Detect which cell encompasses the target text, then output its [x, y] center coordinate. 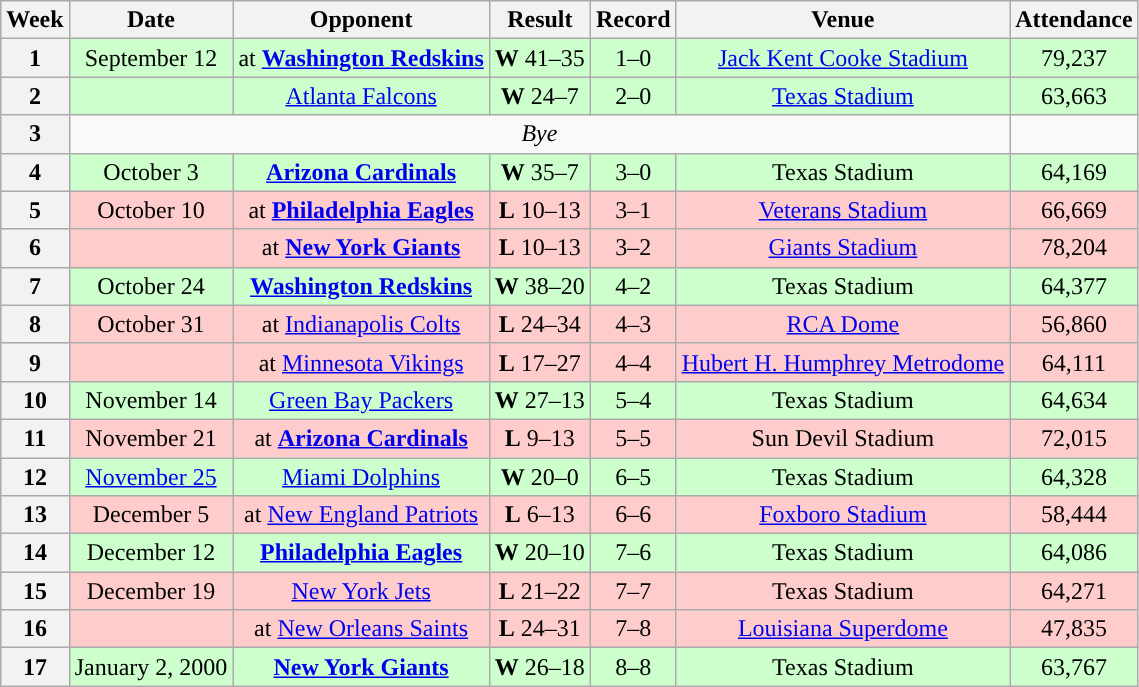
Veterans Stadium [843, 210]
New York Jets [361, 591]
Louisiana Superdome [843, 629]
7–7 [633, 591]
64,271 [1074, 591]
L 17–27 [540, 362]
Washington Redskins [361, 286]
Jack Kent Cooke Stadium [843, 58]
W 38–20 [540, 286]
November 25 [151, 477]
September 12 [151, 58]
at Indianapolis Colts [361, 324]
17 [35, 667]
6 [35, 248]
5–5 [633, 438]
W 20–0 [540, 477]
1–0 [633, 58]
79,237 [1074, 58]
11 [35, 438]
8–8 [633, 667]
W 27–13 [540, 400]
Atlanta Falcons [361, 96]
4–4 [633, 362]
W 26–18 [540, 667]
W 24–7 [540, 96]
October 10 [151, 210]
56,860 [1074, 324]
Hubert H. Humphrey Metrodome [843, 362]
W 41–35 [540, 58]
Record [633, 20]
December 19 [151, 591]
November 14 [151, 400]
6–6 [633, 515]
63,663 [1074, 96]
Venue [843, 20]
3–1 [633, 210]
2–0 [633, 96]
Result [540, 20]
at New Orleans Saints [361, 629]
Date [151, 20]
64,169 [1074, 172]
W 35–7 [540, 172]
October 31 [151, 324]
8 [35, 324]
5–4 [633, 400]
72,015 [1074, 438]
64,111 [1074, 362]
December 5 [151, 515]
Opponent [361, 20]
at New England Patriots [361, 515]
4–2 [633, 286]
Arizona Cardinals [361, 172]
at Minnesota Vikings [361, 362]
3 [35, 134]
L 24–34 [540, 324]
W 20–10 [540, 553]
4–3 [633, 324]
L 21–22 [540, 591]
December 12 [151, 553]
6–5 [633, 477]
Bye [540, 134]
63,767 [1074, 667]
10 [35, 400]
Foxboro Stadium [843, 515]
58,444 [1074, 515]
3–0 [633, 172]
1 [35, 58]
New York Giants [361, 667]
L 24–31 [540, 629]
Attendance [1074, 20]
47,835 [1074, 629]
L 6–13 [540, 515]
at Washington Redskins [361, 58]
Miami Dolphins [361, 477]
14 [35, 553]
3–2 [633, 248]
Giants Stadium [843, 248]
78,204 [1074, 248]
Week [35, 20]
at Philadelphia Eagles [361, 210]
16 [35, 629]
64,377 [1074, 286]
7–8 [633, 629]
66,669 [1074, 210]
RCA Dome [843, 324]
12 [35, 477]
at New York Giants [361, 248]
November 21 [151, 438]
January 2, 2000 [151, 667]
64,634 [1074, 400]
Green Bay Packers [361, 400]
L 9–13 [540, 438]
4 [35, 172]
64,328 [1074, 477]
9 [35, 362]
at Arizona Cardinals [361, 438]
2 [35, 96]
7 [35, 286]
13 [35, 515]
15 [35, 591]
October 3 [151, 172]
Sun Devil Stadium [843, 438]
October 24 [151, 286]
5 [35, 210]
7–6 [633, 553]
Philadelphia Eagles [361, 553]
64,086 [1074, 553]
